Capture the cell that displays the provided text and extract its (X, Y) central coordinate. 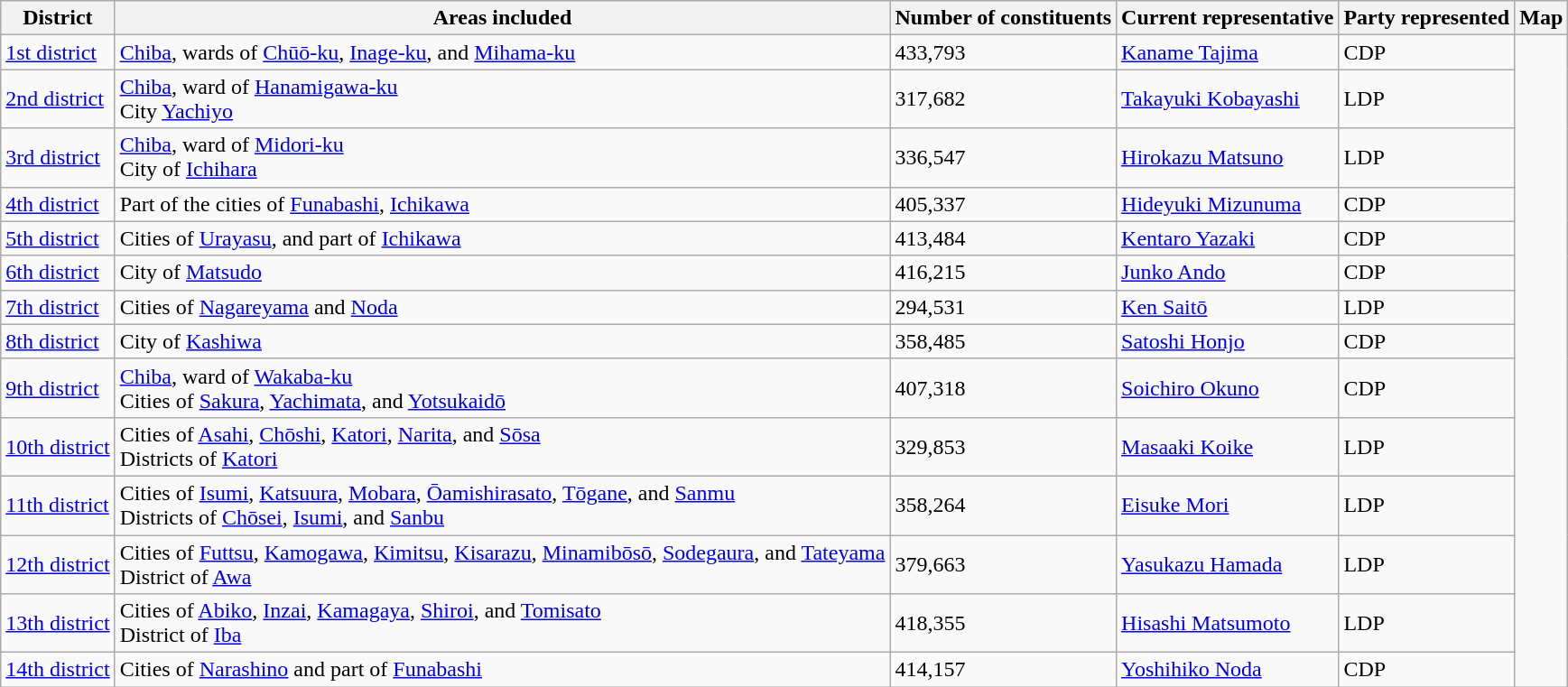
Cities of Urayasu, and part of Ichikawa (502, 238)
Eisuke Mori (1228, 506)
Cities of Nagareyama and Noda (502, 307)
Satoshi Honjo (1228, 341)
358,485 (1004, 341)
Chiba, ward of Wakaba-kuCities of Sakura, Yachimata, and Yotsukaidō (502, 388)
Party represented (1426, 18)
Yasukazu Hamada (1228, 563)
379,663 (1004, 563)
407,318 (1004, 388)
6th district (58, 273)
1st district (58, 52)
317,682 (1004, 99)
Cities of Abiko, Inzai, Kamagaya, Shiroi, and TomisatoDistrict of Iba (502, 623)
Junko Ando (1228, 273)
Cities of Isumi, Katsuura, Mobara, Ōamishirasato, Tōgane, and SanmuDistricts of Chōsei, Isumi, and Sanbu (502, 506)
294,531 (1004, 307)
358,264 (1004, 506)
10th district (58, 446)
Hisashi Matsumoto (1228, 623)
12th district (58, 563)
9th district (58, 388)
4th district (58, 204)
416,215 (1004, 273)
433,793 (1004, 52)
414,157 (1004, 670)
413,484 (1004, 238)
7th district (58, 307)
14th district (58, 670)
Cities of Futtsu, Kamogawa, Kimitsu, Kisarazu, Minamibōsō, Sodegaura, and TateyamaDistrict of Awa (502, 563)
Chiba, ward of Hanamigawa-kuCity Yachiyo (502, 99)
Cities of Narashino and part of Funabashi (502, 670)
8th district (58, 341)
11th district (58, 506)
Areas included (502, 18)
Map (1542, 18)
City of Matsudo (502, 273)
City of Kashiwa (502, 341)
Ken Saitō (1228, 307)
Soichiro Okuno (1228, 388)
Cities of Asahi, Chōshi, Katori, Narita, and SōsaDistricts of Katori (502, 446)
2nd district (58, 99)
336,547 (1004, 157)
418,355 (1004, 623)
Hideyuki Mizunuma (1228, 204)
Current representative (1228, 18)
329,853 (1004, 446)
Kaname Tajima (1228, 52)
Chiba, wards of Chūō-ku, Inage-ku, and Mihama-ku (502, 52)
Part of the cities of Funabashi, Ichikawa (502, 204)
Number of constituents (1004, 18)
Takayuki Kobayashi (1228, 99)
District (58, 18)
13th district (58, 623)
5th district (58, 238)
405,337 (1004, 204)
Chiba, ward of Midori-kuCity of Ichihara (502, 157)
Yoshihiko Noda (1228, 670)
Kentaro Yazaki (1228, 238)
Masaaki Koike (1228, 446)
Hirokazu Matsuno (1228, 157)
3rd district (58, 157)
